Identify which cell holds the provided text, then report its (x, y) central coordinate. 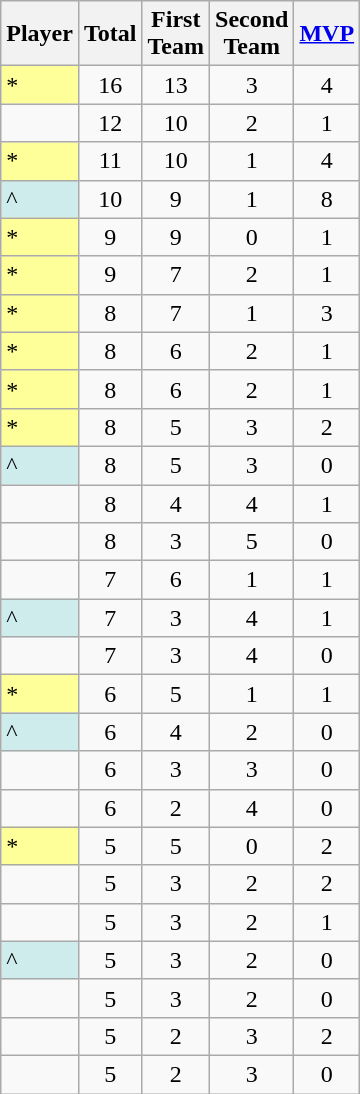
13 (176, 85)
FirstTeam (176, 34)
Total (110, 34)
12 (110, 123)
Player (40, 34)
MVP (327, 34)
16 (110, 85)
SecondTeam (252, 34)
11 (110, 161)
